Extract the [x, y] coordinate from the center of the cell holding the provided text.  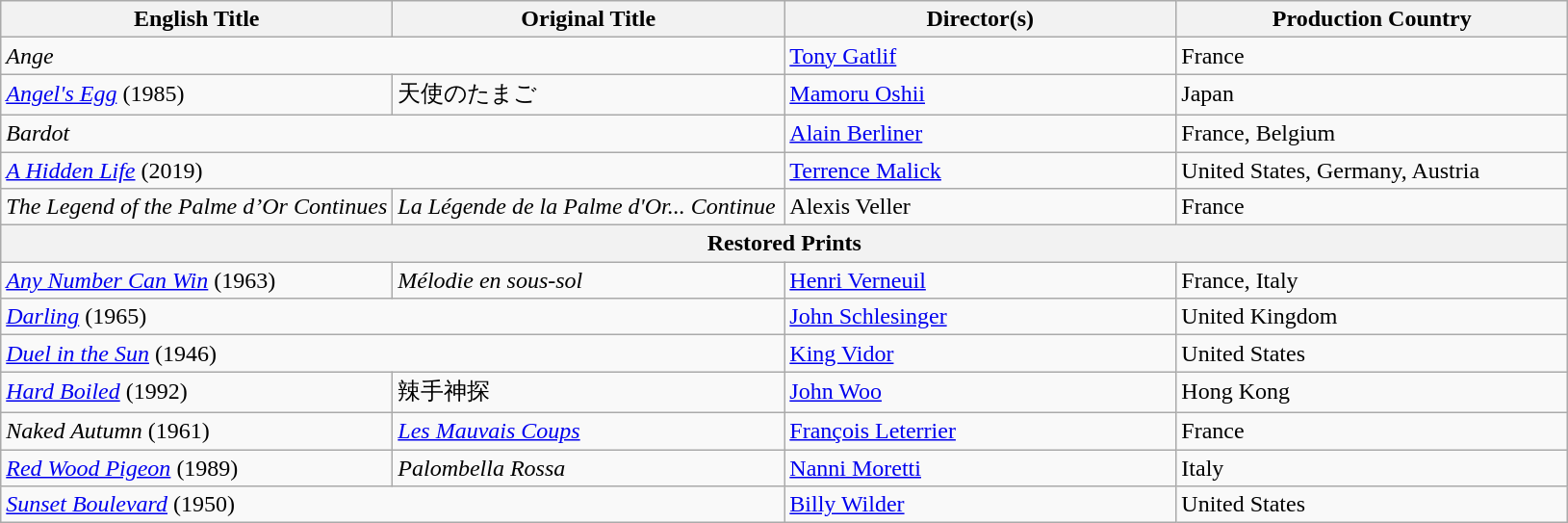
King Vidor [980, 353]
France, Belgium [1373, 133]
Naked Autumn (1961) [196, 431]
Director(s) [980, 19]
Les Mauvais Coups [589, 431]
Mélodie en sous-sol [589, 280]
Sunset Boulevard (1950) [393, 505]
François Leterrier [980, 431]
Darling (1965) [393, 317]
Any Number Can Win (1963) [196, 280]
The Legend of the Palme d’Or Continues [196, 207]
Production Country [1373, 19]
A Hidden Life (2019) [393, 170]
Angel's Egg (1985) [196, 94]
Hard Boiled (1992) [196, 393]
Palombella Rossa [589, 467]
Tony Gatlif [980, 56]
United Kingdom [1373, 317]
Red Wood Pigeon (1989) [196, 467]
Mamoru Oshii [980, 94]
John Schlesinger [980, 317]
Hong Kong [1373, 393]
Duel in the Sun (1946) [393, 353]
Alexis Veller [980, 207]
Terrence Malick [980, 170]
Ange [393, 56]
天使のたまご [589, 94]
Restored Prints [784, 244]
Henri Verneuil [980, 280]
Italy [1373, 467]
Bardot [393, 133]
Japan [1373, 94]
English Title [196, 19]
辣手神探 [589, 393]
France, Italy [1373, 280]
John Woo [980, 393]
Alain Berliner [980, 133]
United States, Germany, Austria [1373, 170]
La Légende de la Palme d'Or... Continue [589, 207]
Billy Wilder [980, 505]
Original Title [589, 19]
Nanni Moretti [980, 467]
